Output the [X, Y] coordinate of the center of the cell containing the given text.  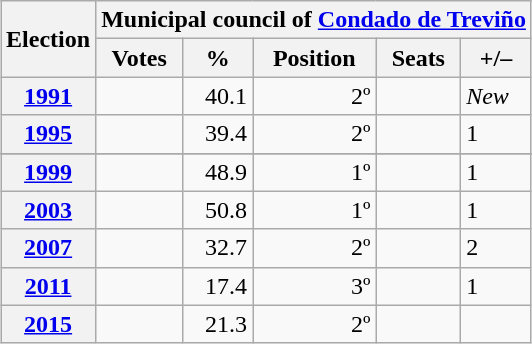
48.9 [218, 172]
Seats [418, 58]
40.1 [218, 96]
Votes [140, 58]
% [218, 58]
3º [314, 286]
39.4 [218, 134]
+/– [496, 58]
2003 [48, 210]
2 [496, 248]
1999 [48, 172]
Position [314, 58]
17.4 [218, 286]
1995 [48, 134]
32.7 [218, 248]
2015 [48, 324]
New [496, 96]
Election [48, 39]
50.8 [218, 210]
1991 [48, 96]
21.3 [218, 324]
2007 [48, 248]
2011 [48, 286]
Municipal council of Condado de Treviño [314, 20]
